Find where the given text appears and provide that cell's center as [x, y] coordinate. 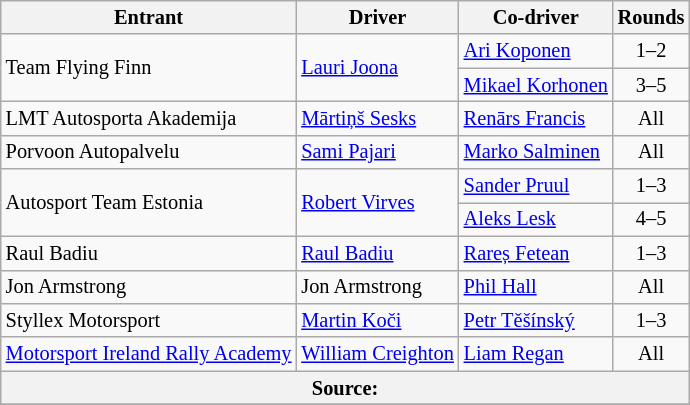
Source: [346, 388]
Marko Salminen [536, 152]
Robert Virves [377, 202]
Rareș Fetean [536, 253]
Petr Těšínský [536, 320]
Lauri Joona [377, 68]
Phil Hall [536, 287]
Mārtiņš Sesks [377, 118]
Styllex Motorsport [149, 320]
Mikael Korhonen [536, 85]
Co-driver [536, 17]
Sander Pruul [536, 186]
Entrant [149, 17]
3–5 [652, 85]
Ari Koponen [536, 51]
Sami Pajari [377, 152]
Liam Regan [536, 354]
Driver [377, 17]
Aleks Lesk [536, 219]
Rounds [652, 17]
William Creighton [377, 354]
Porvoon Autopalvelu [149, 152]
4–5 [652, 219]
Martin Koči [377, 320]
Team Flying Finn [149, 68]
Motorsport Ireland Rally Academy [149, 354]
Autosport Team Estonia [149, 202]
Renārs Francis [536, 118]
1–2 [652, 51]
LMT Autosporta Akademija [149, 118]
